Output the [x, y] coordinate of the center of the cell containing the given text.  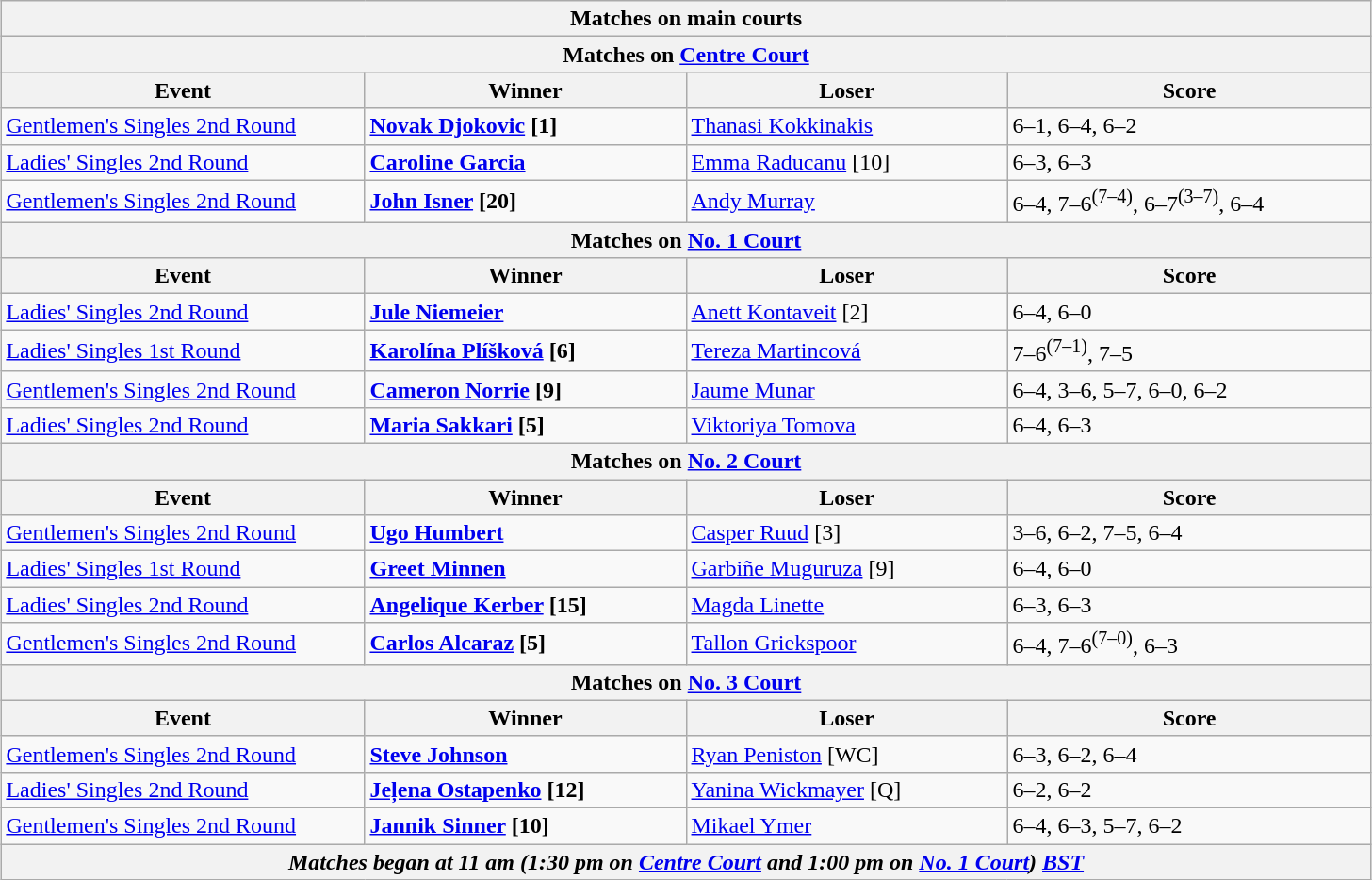
3–6, 6–2, 7–5, 6–4 [1189, 533]
7–6(7–1), 7–5 [1189, 350]
John Isner [20] [526, 202]
6–2, 6–2 [1189, 790]
Jaume Munar [846, 389]
Ryan Peniston [WC] [846, 754]
Greet Minnen [526, 569]
6–4, 6–3 [1189, 425]
6–3, 6–2, 6–4 [1189, 754]
Karolína Plíšková [6] [526, 350]
Caroline Garcia [526, 162]
Andy Murray [846, 202]
Viktoriya Tomova [846, 425]
Anett Kontaveit [2] [846, 312]
6–4, 7–6(7–4), 6–7(3–7), 6–4 [1189, 202]
Jeļena Ostapenko [12] [526, 790]
Magda Linette [846, 605]
Ugo Humbert [526, 533]
Jannik Sinner [10] [526, 826]
Matches on main courts [686, 19]
6–4, 6–3, 5–7, 6–2 [1189, 826]
Matches on No. 2 Court [686, 461]
Yanina Wickmayer [Q] [846, 790]
Matches on No. 1 Court [686, 240]
Jule Niemeier [526, 312]
Casper Ruud [3] [846, 533]
Steve Johnson [526, 754]
Carlos Alcaraz [5] [526, 644]
Tallon Griekspoor [846, 644]
6–1, 6–4, 6–2 [1189, 126]
Angelique Kerber [15] [526, 605]
Thanasi Kokkinakis [846, 126]
Matches began at 11 am (1:30 pm on Centre Court and 1:00 pm on No. 1 Court) BST [686, 862]
Maria Sakkari [5] [526, 425]
Matches on Centre Court [686, 55]
Garbiñe Muguruza [9] [846, 569]
6–4, 7–6(7–0), 6–3 [1189, 644]
Tereza Martincová [846, 350]
Matches on No. 3 Court [686, 682]
Cameron Norrie [9] [526, 389]
Novak Djokovic [1] [526, 126]
6–4, 3–6, 5–7, 6–0, 6–2 [1189, 389]
Emma Raducanu [10] [846, 162]
Mikael Ymer [846, 826]
